Search for the cell housing the specified text and yield its [X, Y] center coordinate. 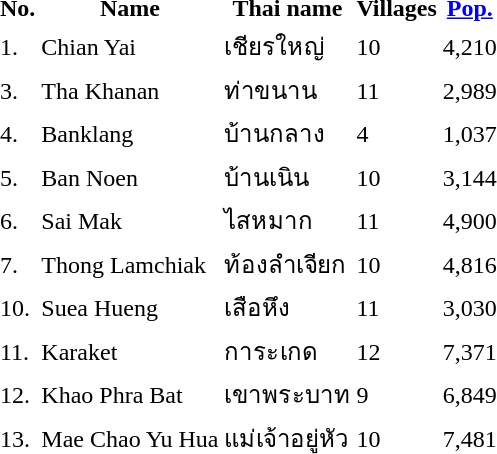
เชียรใหญ่ [288, 46]
Suea Hueng [130, 308]
Tha Khanan [130, 90]
12 [396, 351]
4 [396, 134]
เขาพระบาท [288, 394]
เสือหึง [288, 308]
Sai Mak [130, 220]
บ้านกลาง [288, 134]
Thong Lamchiak [130, 264]
Chian Yai [130, 46]
Banklang [130, 134]
Ban Noen [130, 177]
Khao Phra Bat [130, 394]
การะเกด [288, 351]
Karaket [130, 351]
9 [396, 394]
ไสหมาก [288, 220]
ท่าขนาน [288, 90]
ท้องลำเจียก [288, 264]
บ้านเนิน [288, 177]
